For the text-containing cell, return its midpoint in [x, y] coordinate format. 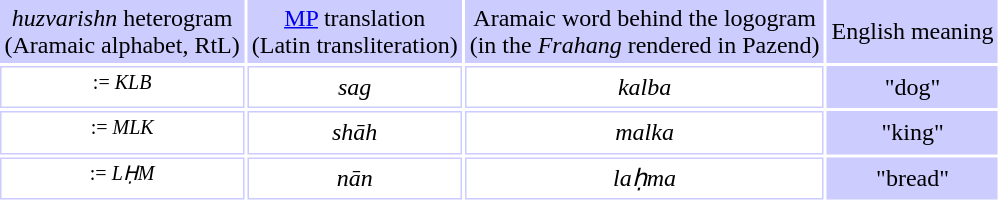
"dog" [912, 87]
"bread" [912, 178]
malka [644, 132]
"king" [912, 132]
Aramaic word behind the logogram(in the Frahang rendered in Pazend) [644, 32]
:= MLK [122, 132]
huzvarishn heterogram (Aramaic alphabet, RtL) [122, 32]
MP translation(Latin transliteration) [354, 32]
English meaning [912, 32]
nān [354, 178]
kalba [644, 87]
:= LḤM [122, 178]
shāh [354, 132]
laḥma [644, 178]
:= KLB [122, 87]
sag [354, 87]
